Locate the cell with the specified text and output its (X, Y) center coordinate. 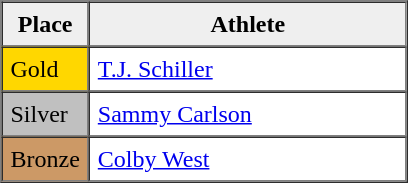
T.J. Schiller (248, 68)
Silver (46, 114)
Gold (46, 68)
Colby West (248, 158)
Place (46, 24)
Bronze (46, 158)
Athlete (248, 24)
Sammy Carlson (248, 114)
